From the cell containing the given text, extract its center point as [x, y] coordinate. 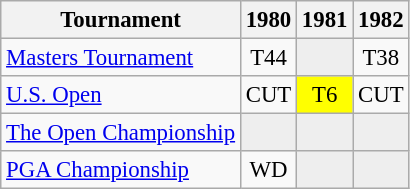
1982 [381, 20]
Tournament [121, 20]
1980 [268, 20]
T38 [381, 58]
PGA Championship [121, 170]
T44 [268, 58]
T6 [325, 95]
The Open Championship [121, 133]
1981 [325, 20]
WD [268, 170]
Masters Tournament [121, 58]
U.S. Open [121, 95]
